Provide the (x, y) coordinate of the cell's center where the given text is located.  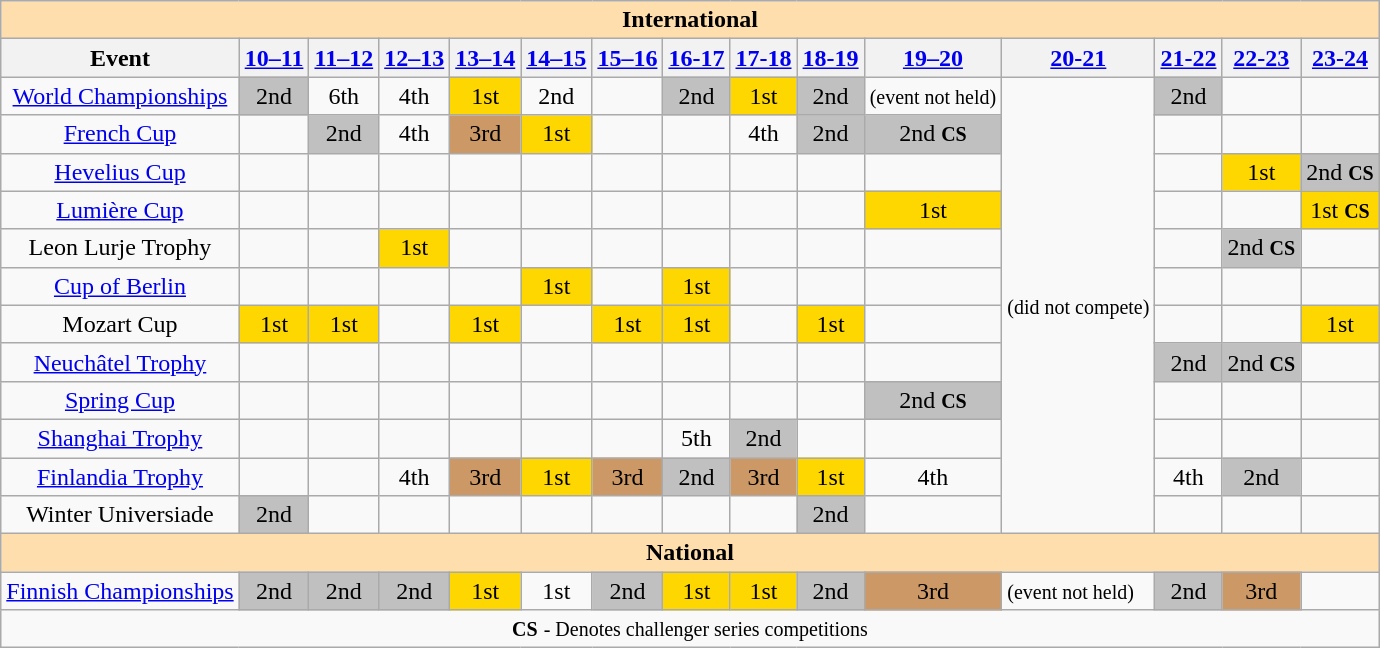
11–12 (344, 58)
16-17 (696, 58)
6th (344, 96)
Hevelius Cup (120, 172)
Winter Universiade (120, 515)
French Cup (120, 134)
20-21 (1078, 58)
World Championships (120, 96)
13–14 (486, 58)
1st CS (1340, 210)
Finnish Championships (120, 591)
(did not compete) (1078, 306)
21-22 (1188, 58)
International (690, 20)
Mozart Cup (120, 324)
12–13 (414, 58)
14–15 (556, 58)
National (690, 553)
Shanghai Trophy (120, 438)
Lumière Cup (120, 210)
18-19 (830, 58)
Event (120, 58)
Neuchâtel Trophy (120, 362)
15–16 (628, 58)
Leon Lurje Trophy (120, 248)
23-24 (1340, 58)
19–20 (933, 58)
Spring Cup (120, 400)
5th (696, 438)
22-23 (1262, 58)
Cup of Berlin (120, 286)
CS - Denotes challenger series competitions (690, 629)
Finlandia Trophy (120, 477)
17-18 (764, 58)
10–11 (274, 58)
